From the cell containing the given text, extract its center point as (X, Y) coordinate. 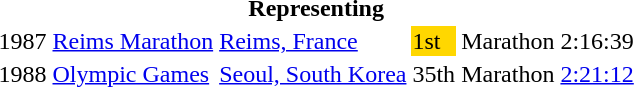
1st (434, 41)
Reims Marathon (133, 41)
Reims, France (313, 41)
Marathon (508, 41)
